Capture the cell that displays the provided text and extract its [x, y] central coordinate. 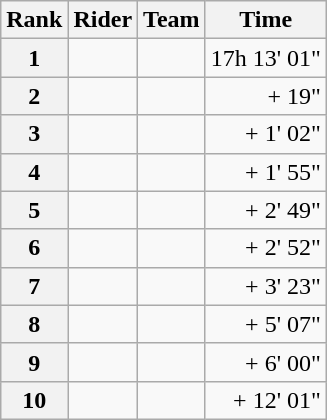
Time [266, 20]
2 [34, 96]
6 [34, 248]
3 [34, 134]
+ 2' 52" [266, 248]
+ 12' 01" [266, 400]
5 [34, 210]
8 [34, 324]
Rank [34, 20]
+ 1' 02" [266, 134]
10 [34, 400]
9 [34, 362]
+ 1' 55" [266, 172]
17h 13' 01" [266, 58]
Rider [103, 20]
+ 6' 00" [266, 362]
+ 2' 49" [266, 210]
+ 19" [266, 96]
+ 5' 07" [266, 324]
+ 3' 23" [266, 286]
7 [34, 286]
Team [172, 20]
1 [34, 58]
4 [34, 172]
